Detect which cell encompasses the target text, then output its (X, Y) center coordinate. 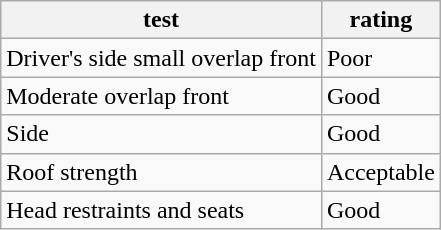
Acceptable (380, 172)
Driver's side small overlap front (162, 58)
Poor (380, 58)
rating (380, 20)
Side (162, 134)
Head restraints and seats (162, 210)
Moderate overlap front (162, 96)
test (162, 20)
Roof strength (162, 172)
